Capture the cell that displays the provided text and extract its (X, Y) central coordinate. 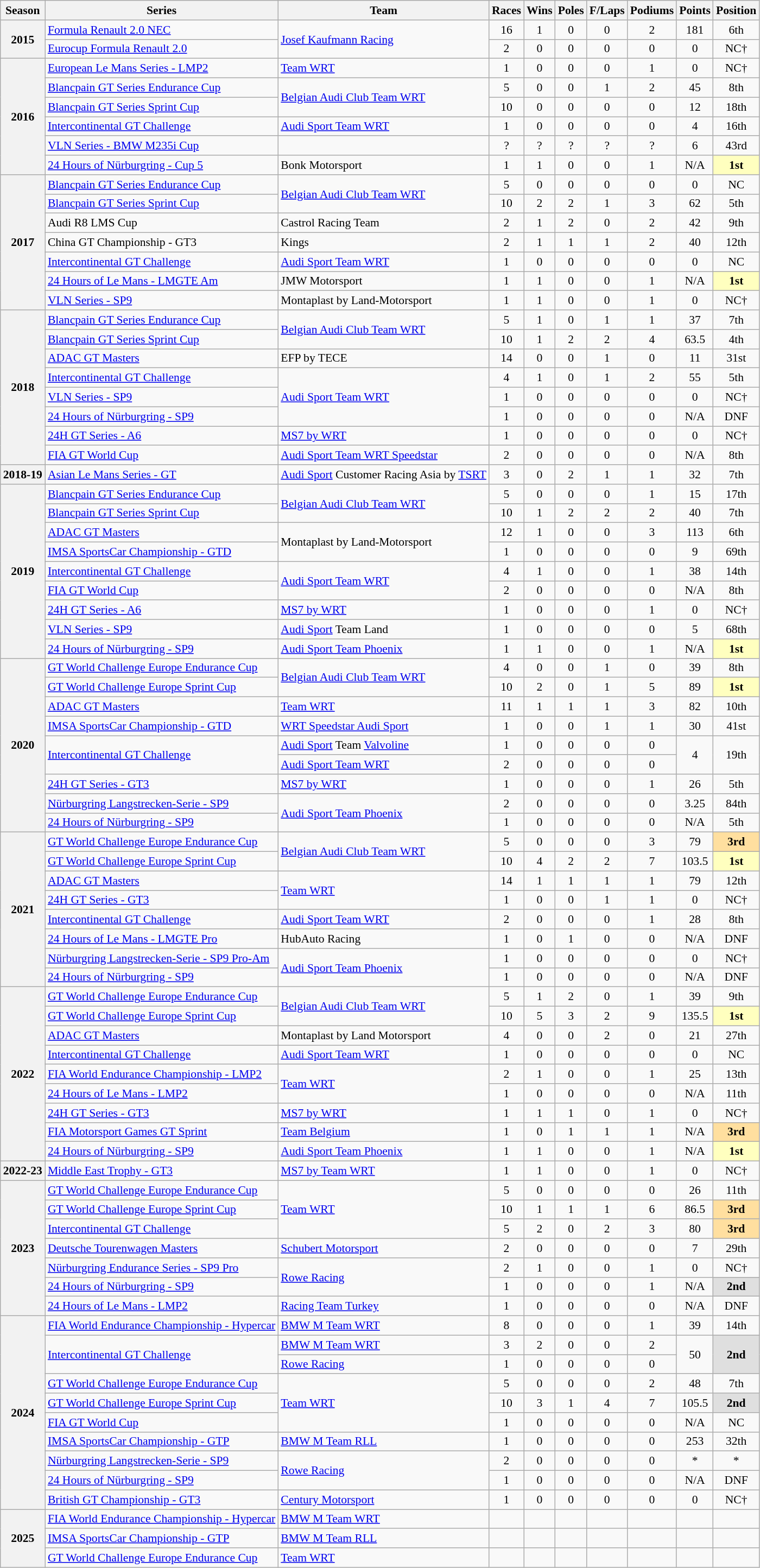
45 (695, 88)
2017 (23, 242)
135.5 (695, 1016)
Castrol Racing Team (383, 223)
69th (736, 552)
16th (736, 127)
62 (695, 204)
Poles (571, 10)
Season (23, 10)
Series (162, 10)
105.5 (695, 1403)
2025 (23, 1539)
Position (736, 10)
82 (695, 707)
Bonk Motorsport (383, 165)
19th (736, 755)
FIA World Endurance Championship - LMP2 (162, 1074)
China GT Championship - GT3 (162, 243)
30 (695, 726)
European Le Mans Series - LMP2 (162, 68)
50 (695, 1354)
17th (736, 494)
24 Hours of Nürburgring - Cup 5 (162, 165)
Asian Le Mans Series - GT (162, 475)
Century Motorsport (383, 1500)
Kings (383, 243)
Formula Renault 2.0 NEC (162, 30)
13th (736, 1074)
2018-19 (23, 475)
15 (695, 494)
41st (736, 726)
4th (736, 339)
80 (695, 1229)
Team (383, 10)
Racing Team Turkey (383, 1306)
18th (736, 107)
Wins (540, 10)
Audi R8 LMS Cup (162, 223)
43rd (736, 146)
24 Hours of Le Mans - LMGTE Am (162, 281)
2021 (23, 910)
WRT Speedstar Audi Sport (383, 726)
MS7 by Team WRT (383, 1171)
84th (736, 804)
38 (695, 571)
2023 (23, 1248)
113 (695, 533)
24 Hours of Le Mans - LMGTE Pro (162, 939)
2024 (23, 1413)
Montaplast by Land Motorsport (383, 1035)
32th (736, 1441)
2022 (23, 1074)
2019 (23, 571)
89 (695, 687)
55 (695, 378)
253 (695, 1441)
63.5 (695, 339)
31st (736, 358)
25 (695, 1074)
EFP by TECE (383, 358)
HubAuto Racing (383, 939)
Josef Kaufmann Racing (383, 39)
VLN Series - BMW M235i Cup (162, 146)
181 (695, 30)
37 (695, 320)
British GT Championship - GT3 (162, 1500)
Points (695, 10)
Audi Sport Team WRT Speedstar (383, 456)
Deutsche Tourenwagen Masters (162, 1248)
42 (695, 223)
Nürburgring Endurance Series - SP9 Pro (162, 1268)
86.5 (695, 1210)
JMW Motorsport (383, 281)
27th (736, 1035)
32 (695, 475)
2020 (23, 745)
21 (695, 1035)
Audi Sport Team Valvoline (383, 745)
Eurocup Formula Renault 2.0 (162, 49)
48 (695, 1384)
8 (506, 1326)
2016 (23, 117)
Team Belgium (383, 1132)
Podiums (653, 10)
F/Laps (607, 10)
3.25 (695, 804)
Audi Sport Team Land (383, 629)
29th (736, 1248)
68th (736, 629)
2015 (23, 39)
Audi Sport Customer Racing Asia by TSRT (383, 475)
Races (506, 10)
16 (506, 30)
2022-23 (23, 1171)
Schubert Motorsport (383, 1248)
Nürburgring Langstrecken-Serie - SP9 Pro-Am (162, 958)
Middle East Trophy - GT3 (162, 1171)
2018 (23, 388)
10th (736, 707)
FIA Motorsport Games GT Sprint (162, 1132)
28 (695, 920)
103.5 (695, 862)
